Output the [x, y] coordinate of the center of the cell containing the given text.  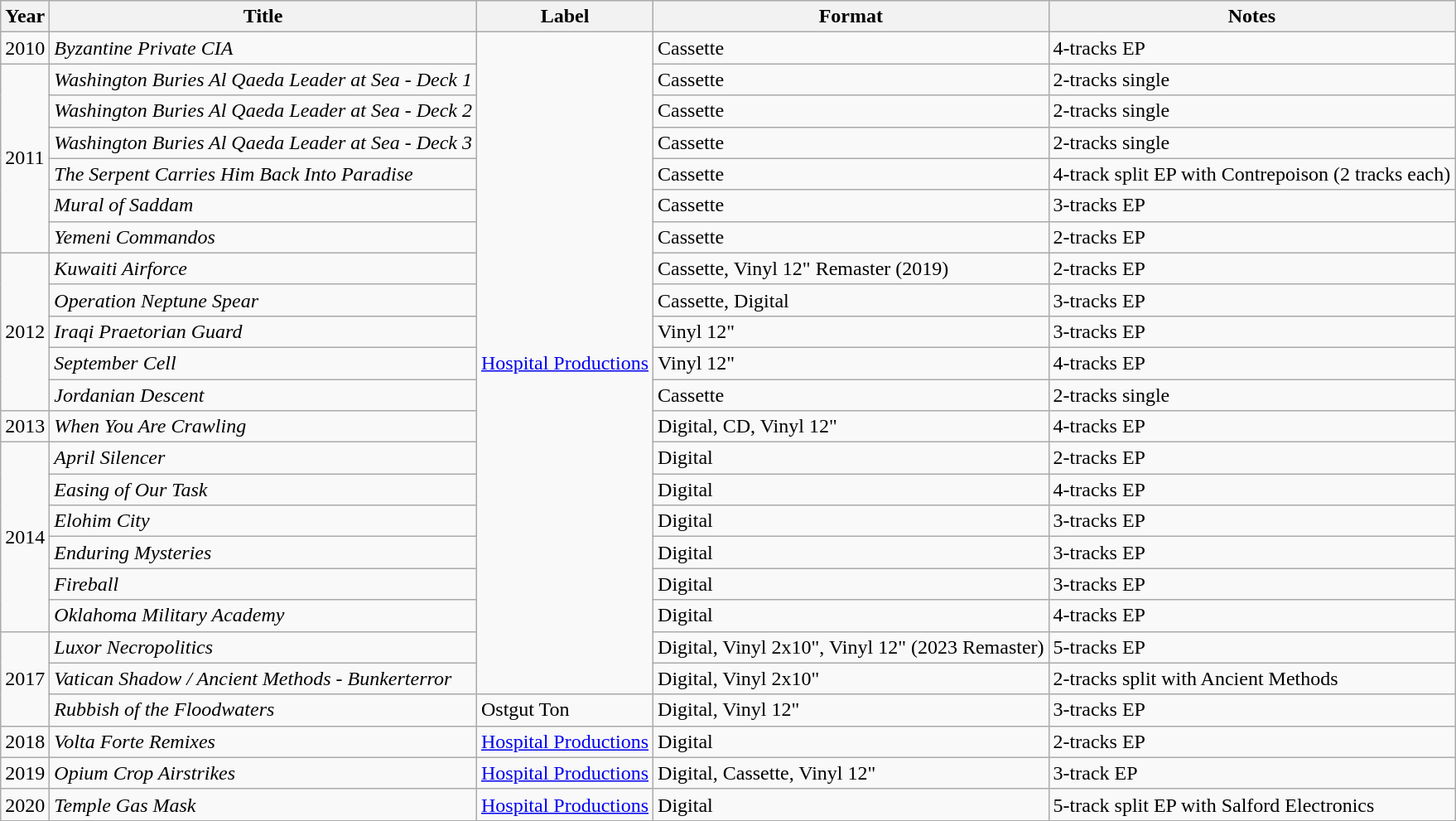
Luxor Necropolitics [263, 647]
Operation Neptune Spear [263, 300]
2018 [25, 741]
Washington Buries Al Qaeda Leader at Sea - Deck 2 [263, 111]
4-track split EP with Contrepoison (2 tracks each) [1252, 174]
2020 [25, 804]
Easing of Our Task [263, 490]
Ostgut Ton [565, 710]
Cassette, Vinyl 12" Remaster (2019) [851, 268]
Label [565, 17]
September Cell [263, 363]
Title [263, 17]
Vatican Shadow / Ancient Methods - Bunkerterror [263, 679]
Rubbish of the Floodwaters [263, 710]
Opium Crop Airstrikes [263, 773]
Temple Gas Mask [263, 804]
2011 [25, 158]
When You Are Crawling [263, 427]
2010 [25, 48]
2012 [25, 331]
2014 [25, 537]
Iraqi Praetorian Guard [263, 331]
Jordanian Descent [263, 395]
2013 [25, 427]
Year [25, 17]
April Silencer [263, 458]
5-tracks EP [1252, 647]
The Serpent Carries Him Back Into Paradise [263, 174]
3-track EP [1252, 773]
Washington Buries Al Qaeda Leader at Sea - Deck 1 [263, 80]
Mural of Saddam [263, 205]
Digital, Cassette, Vinyl 12" [851, 773]
Elohim City [263, 521]
Oklahoma Military Academy [263, 616]
Format [851, 17]
Byzantine Private CIA [263, 48]
Digital, CD, Vinyl 12" [851, 427]
Digital, Vinyl 12" [851, 710]
Washington Buries Al Qaeda Leader at Sea - Deck 3 [263, 142]
Enduring Mysteries [263, 553]
2-tracks split with Ancient Methods [1252, 679]
Yemeni Commandos [263, 237]
Kuwaiti Airforce [263, 268]
Cassette, Digital [851, 300]
Digital, Vinyl 2x10", Vinyl 12" (2023 Remaster) [851, 647]
5-track split EP with Salford Electronics [1252, 804]
Volta Forte Remixes [263, 741]
Notes [1252, 17]
2019 [25, 773]
Digital, Vinyl 2x10" [851, 679]
2017 [25, 679]
Fireball [263, 584]
